Identify which cell holds the provided text, then report its (x, y) central coordinate. 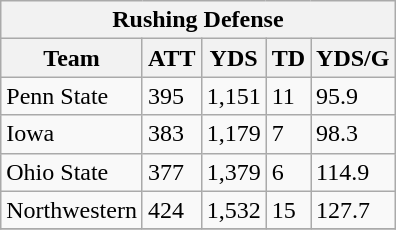
ATT (172, 58)
Ohio State (72, 172)
TD (288, 58)
114.9 (353, 172)
6 (288, 172)
11 (288, 96)
YDS/G (353, 58)
1,151 (234, 96)
Team (72, 58)
127.7 (353, 210)
98.3 (353, 134)
Northwestern (72, 210)
1,532 (234, 210)
Rushing Defense (198, 20)
424 (172, 210)
1,179 (234, 134)
95.9 (353, 96)
Penn State (72, 96)
377 (172, 172)
Iowa (72, 134)
YDS (234, 58)
7 (288, 134)
395 (172, 96)
1,379 (234, 172)
383 (172, 134)
15 (288, 210)
